Determine the (x, y) coordinate at the center of the cell enclosing the given text.  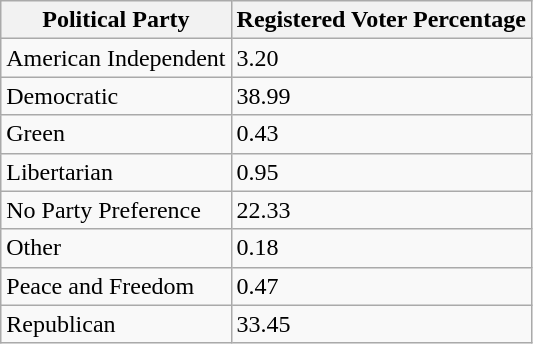
38.99 (381, 96)
0.95 (381, 172)
0.47 (381, 286)
22.33 (381, 210)
Libertarian (116, 172)
0.43 (381, 134)
Registered Voter Percentage (381, 20)
Republican (116, 324)
0.18 (381, 248)
Green (116, 134)
33.45 (381, 324)
Other (116, 248)
Democratic (116, 96)
Political Party (116, 20)
Peace and Freedom (116, 286)
3.20 (381, 58)
American Independent (116, 58)
No Party Preference (116, 210)
